Determine the (x, y) coordinate at the center of the cell enclosing the given text.  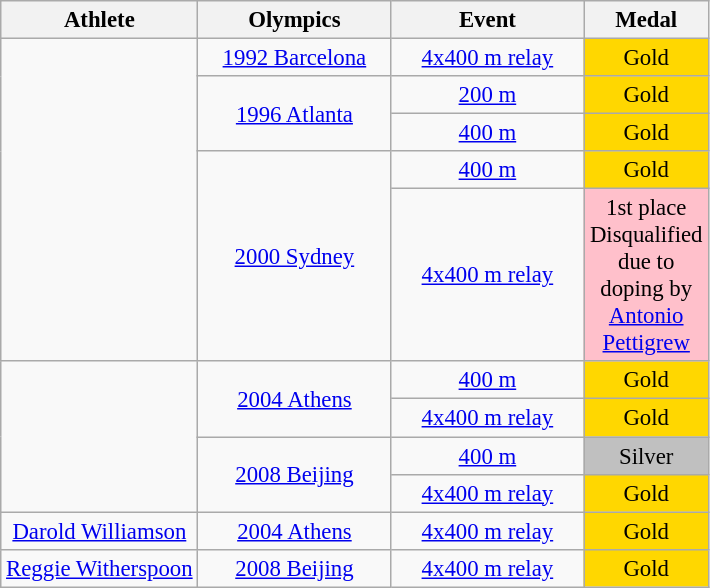
Olympics (294, 20)
1st place Disqualified due to doping by Antonio Pettigrew (646, 276)
Event (488, 20)
Reggie Witherspoon (100, 568)
Medal (646, 20)
1996 Atlanta (294, 114)
Athlete (100, 20)
Darold Williamson (100, 531)
2000 Sydney (294, 256)
Silver (646, 456)
1992 Barcelona (294, 58)
200 m (488, 95)
